Extract the [X, Y] coordinate from the center of the cell holding the provided text.  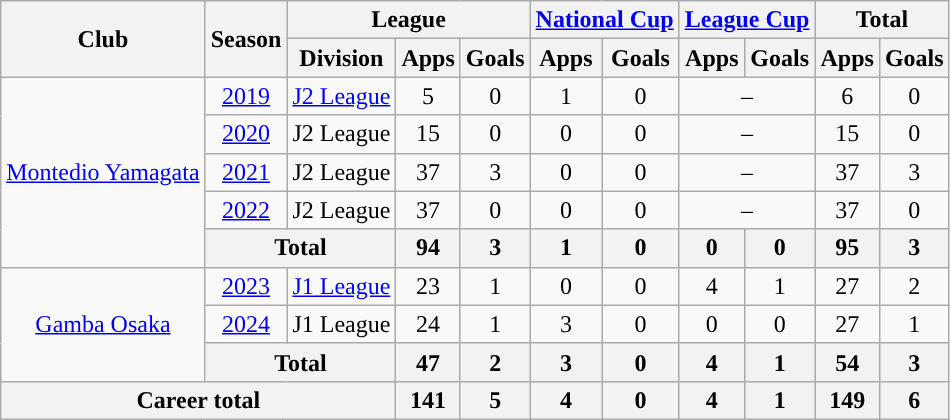
League Cup [747, 20]
2024 [246, 324]
141 [428, 400]
Gamba Osaka [103, 324]
Season [246, 39]
League [408, 20]
2019 [246, 96]
Club [103, 39]
24 [428, 324]
47 [428, 362]
95 [847, 248]
Career total [198, 400]
54 [847, 362]
2022 [246, 210]
Montedio Yamagata [103, 172]
94 [428, 248]
2021 [246, 172]
2023 [246, 286]
2020 [246, 134]
149 [847, 400]
Division [342, 58]
23 [428, 286]
National Cup [604, 20]
